For the text-containing cell, return its midpoint in (x, y) coordinate format. 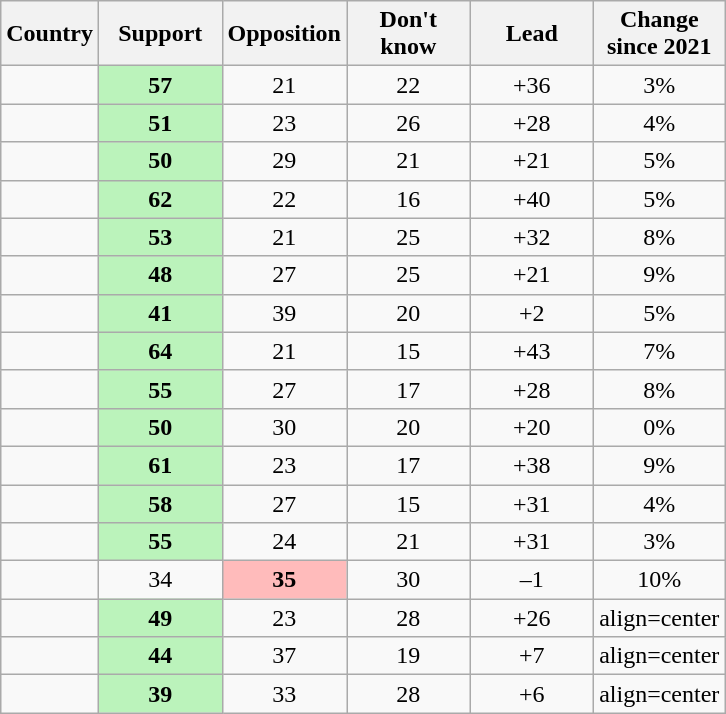
+26 (532, 618)
53 (160, 237)
49 (160, 618)
61 (160, 465)
33 (284, 694)
+36 (532, 85)
51 (160, 123)
58 (160, 503)
+40 (532, 199)
Support (160, 34)
+38 (532, 465)
44 (160, 656)
62 (160, 199)
26 (408, 123)
Lead (532, 34)
+7 (532, 656)
Change since 2021 (660, 34)
24 (284, 542)
19 (408, 656)
57 (160, 85)
Opposition (284, 34)
–1 (532, 580)
48 (160, 275)
+6 (532, 694)
10% (660, 580)
41 (160, 313)
+2 (532, 313)
64 (160, 351)
Don't know (408, 34)
34 (160, 580)
35 (284, 580)
29 (284, 161)
+20 (532, 427)
37 (284, 656)
0% (660, 427)
7% (660, 351)
+32 (532, 237)
Country (50, 34)
+43 (532, 351)
16 (408, 199)
